Output the [x, y] coordinate of the center of the cell containing the given text.  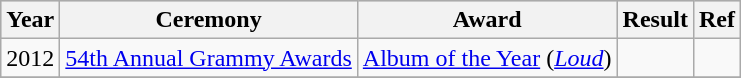
Ref [716, 20]
Album of the Year (Loud) [487, 58]
Result [655, 20]
54th Annual Grammy Awards [208, 58]
Ceremony [208, 20]
Year [30, 20]
2012 [30, 58]
Award [487, 20]
